Identify which cell holds the provided text, then report its [x, y] central coordinate. 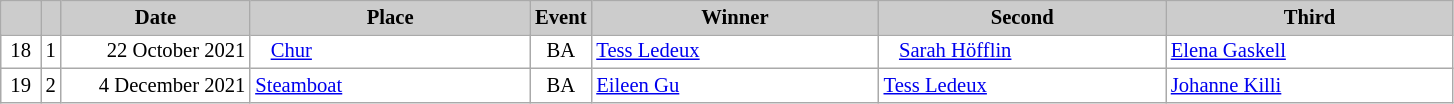
4 December 2021 [156, 85]
Event [560, 17]
Winner [734, 17]
Elena Gaskell [1310, 51]
19 [21, 85]
Third [1310, 17]
Johanne Killi [1310, 85]
Date [156, 17]
2 [50, 85]
18 [21, 51]
Place [390, 17]
Sarah Höfflin [1022, 51]
22 October 2021 [156, 51]
1 [50, 51]
Steamboat [390, 85]
Second [1022, 17]
Eileen Gu [734, 85]
Chur [390, 51]
